Provide the [X, Y] coordinate of the cell's center where the given text is located.  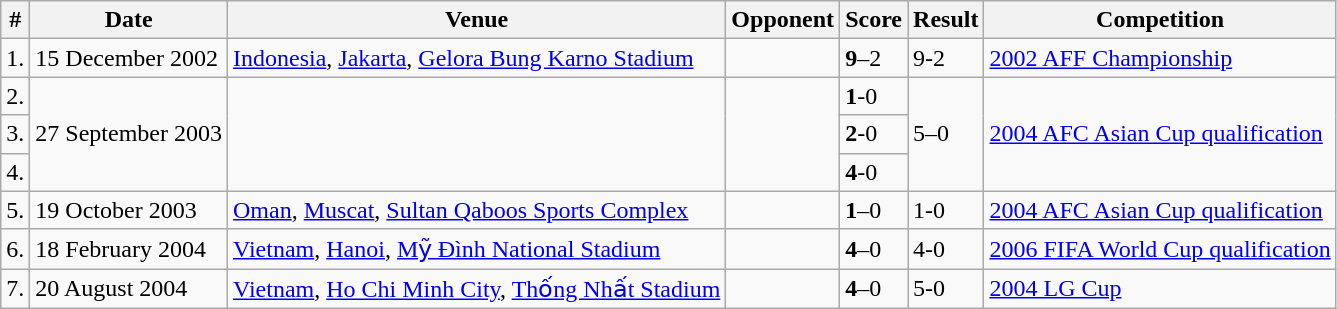
7. [16, 289]
6. [16, 249]
20 August 2004 [129, 289]
5–0 [946, 134]
18 February 2004 [129, 249]
2006 FIFA World Cup qualification [1160, 249]
5-0 [946, 289]
2004 LG Cup [1160, 289]
19 October 2003 [129, 210]
9-2 [946, 58]
1–0 [874, 210]
Venue [477, 20]
Score [874, 20]
15 December 2002 [129, 58]
4. [16, 172]
Indonesia, Jakarta, Gelora Bung Karno Stadium [477, 58]
Date [129, 20]
# [16, 20]
Vietnam, Hanoi, Mỹ Đình National Stadium [477, 249]
2002 AFF Championship [1160, 58]
1. [16, 58]
2. [16, 96]
Opponent [783, 20]
Result [946, 20]
5. [16, 210]
Vietnam, Ho Chi Minh City, Thống Nhất Stadium [477, 289]
2-0 [874, 134]
Competition [1160, 20]
9–2 [874, 58]
3. [16, 134]
27 September 2003 [129, 134]
Oman, Muscat, Sultan Qaboos Sports Complex [477, 210]
